Detect which cell encompasses the target text, then output its (x, y) center coordinate. 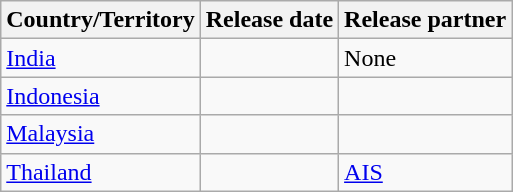
Malaysia (100, 134)
Release date (269, 20)
AIS (426, 172)
India (100, 58)
Indonesia (100, 96)
None (426, 58)
Thailand (100, 172)
Release partner (426, 20)
Country/Territory (100, 20)
